Capture the cell that displays the provided text and extract its [X, Y] central coordinate. 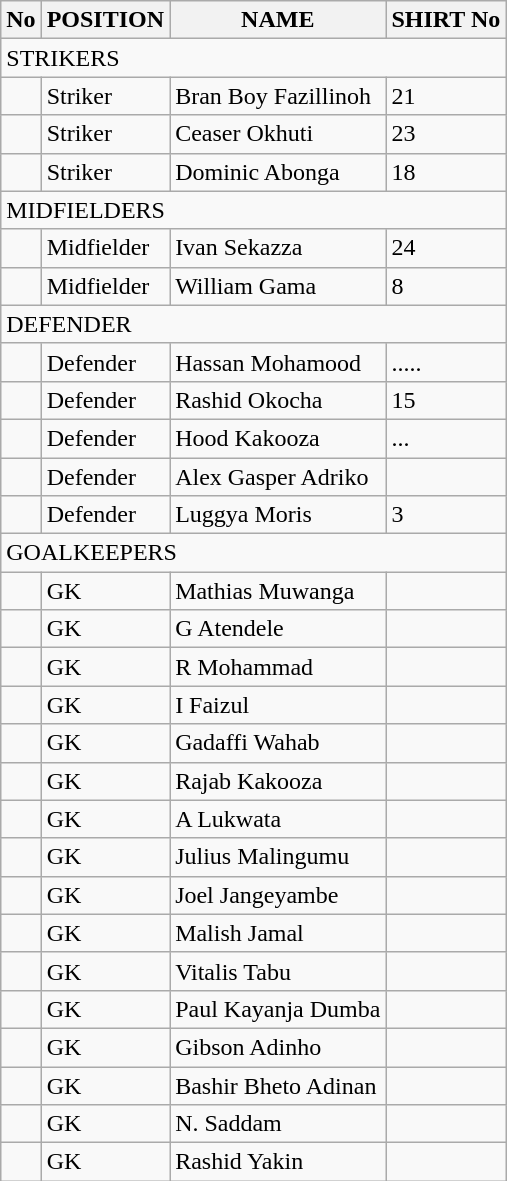
NAME [278, 20]
Hassan Mohamood [278, 362]
I Faizul [278, 705]
Ceaser Okhuti [278, 134]
No [21, 20]
Dominic Abonga [278, 172]
A Lukwata [278, 819]
MIDFIELDERS [254, 210]
21 [446, 96]
Hood Kakooza [278, 438]
23 [446, 134]
SHIRT No [446, 20]
POSITION [105, 20]
Mathias Muwanga [278, 591]
William Gama [278, 286]
24 [446, 248]
N. Saddam [278, 1124]
STRIKERS [254, 58]
Paul Kayanja Dumba [278, 1009]
Rajab Kakooza [278, 781]
Ivan Sekazza [278, 248]
G Atendele [278, 629]
Vitalis Tabu [278, 971]
Gadaffi Wahab [278, 743]
Julius Malingumu [278, 857]
DEFENDER [254, 324]
Bashir Bheto Adinan [278, 1085]
..... [446, 362]
3 [446, 515]
Rashid Okocha [278, 400]
Gibson Adinho [278, 1047]
15 [446, 400]
Bran Boy Fazillinoh [278, 96]
8 [446, 286]
R Mohammad [278, 667]
18 [446, 172]
Rashid Yakin [278, 1162]
Joel Jangeyambe [278, 895]
Malish Jamal [278, 933]
... [446, 438]
GOALKEEPERS [254, 553]
Luggya Moris [278, 515]
Alex Gasper Adriko [278, 477]
